Locate the cell with the specified text and output its (x, y) center coordinate. 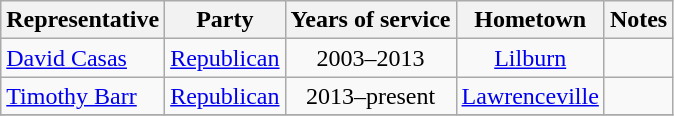
Years of service (370, 20)
Lawrenceville (530, 96)
2013–present (370, 96)
2003–2013 (370, 58)
Hometown (530, 20)
Representative (83, 20)
Timothy Barr (83, 96)
Party (225, 20)
Lilburn (530, 58)
Notes (638, 20)
David Casas (83, 58)
